Identify which cell holds the provided text, then report its [X, Y] central coordinate. 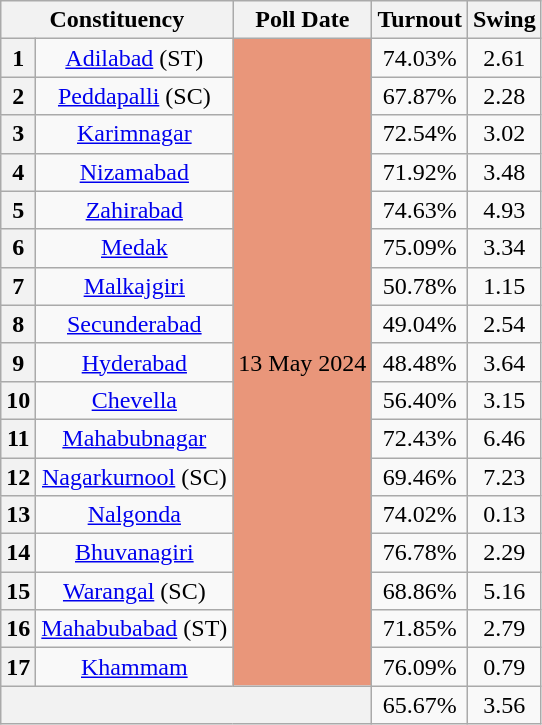
Hyderabad [134, 362]
12 [18, 477]
50.78% [420, 286]
Nalgonda [134, 515]
3.56 [504, 705]
3 [18, 134]
Bhuvanagiri [134, 553]
Poll Date [302, 20]
0.79 [504, 667]
56.40% [420, 400]
72.43% [420, 438]
2.54 [504, 324]
14 [18, 553]
1.15 [504, 286]
71.92% [420, 172]
1 [18, 58]
5.16 [504, 591]
Nagarkurnool (SC) [134, 477]
7 [18, 286]
65.67% [420, 705]
75.09% [420, 248]
2 [18, 96]
3.48 [504, 172]
13 [18, 515]
Zahirabad [134, 210]
3.64 [504, 362]
74.63% [420, 210]
Constituency [117, 20]
Chevella [134, 400]
74.02% [420, 515]
68.86% [420, 591]
Secunderabad [134, 324]
74.03% [420, 58]
4 [18, 172]
Malkajgiri [134, 286]
8 [18, 324]
Warangal (SC) [134, 591]
76.78% [420, 553]
67.87% [420, 96]
6.46 [504, 438]
76.09% [420, 667]
10 [18, 400]
Turnout [420, 20]
3.02 [504, 134]
9 [18, 362]
17 [18, 667]
4.93 [504, 210]
Mahabubnagar [134, 438]
Khammam [134, 667]
Swing [504, 20]
2.79 [504, 629]
7.23 [504, 477]
72.54% [420, 134]
15 [18, 591]
16 [18, 629]
69.46% [420, 477]
2.29 [504, 553]
5 [18, 210]
6 [18, 248]
Adilabad (ST) [134, 58]
0.13 [504, 515]
71.85% [420, 629]
48.48% [420, 362]
3.34 [504, 248]
Nizamabad [134, 172]
Mahabubabad (ST) [134, 629]
Karimnagar [134, 134]
2.28 [504, 96]
Medak [134, 248]
13 May 2024 [302, 362]
11 [18, 438]
49.04% [420, 324]
3.15 [504, 400]
2.61 [504, 58]
Peddapalli (SC) [134, 96]
